Identify which cell holds the provided text, then report its (X, Y) central coordinate. 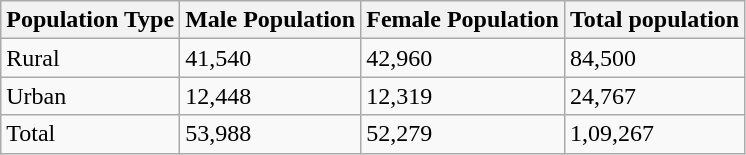
Total population (654, 20)
42,960 (463, 58)
Female Population (463, 20)
24,767 (654, 96)
Urban (90, 96)
52,279 (463, 134)
Total (90, 134)
1,09,267 (654, 134)
84,500 (654, 58)
Population Type (90, 20)
Male Population (270, 20)
12,448 (270, 96)
Rural (90, 58)
53,988 (270, 134)
41,540 (270, 58)
12,319 (463, 96)
